From the cell containing the given text, extract its center point as [x, y] coordinate. 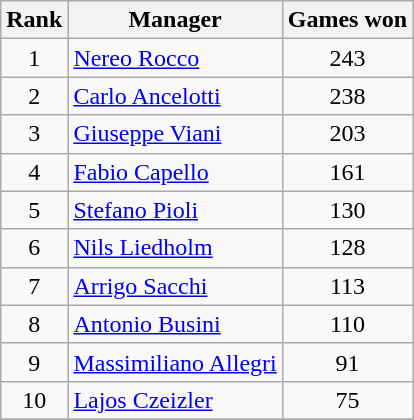
Manager [175, 20]
Fabio Capello [175, 172]
Nils Liedholm [175, 248]
130 [347, 210]
10 [34, 400]
4 [34, 172]
Stefano Pioli [175, 210]
6 [34, 248]
5 [34, 210]
128 [347, 248]
1 [34, 58]
Arrigo Sacchi [175, 286]
Rank [34, 20]
Antonio Busini [175, 324]
91 [347, 362]
110 [347, 324]
203 [347, 134]
113 [347, 286]
7 [34, 286]
8 [34, 324]
2 [34, 96]
75 [347, 400]
Nereo Rocco [175, 58]
243 [347, 58]
161 [347, 172]
Games won [347, 20]
Massimiliano Allegri [175, 362]
3 [34, 134]
Giuseppe Viani [175, 134]
Lajos Czeizler [175, 400]
238 [347, 96]
Carlo Ancelotti [175, 96]
9 [34, 362]
